Output the (x, y) coordinate of the center of the cell containing the given text.  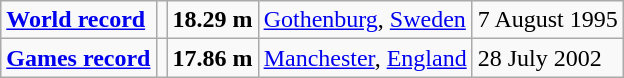
17.86 m (212, 58)
Games record (78, 58)
18.29 m (212, 20)
World record (78, 20)
Manchester, England (365, 58)
28 July 2002 (548, 58)
7 August 1995 (548, 20)
Gothenburg, Sweden (365, 20)
